Find where the given text appears and provide that cell's center as (x, y) coordinate. 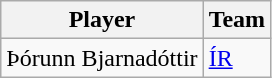
Team (237, 20)
ÍR (237, 58)
Þórunn Bjarnadóttir (102, 58)
Player (102, 20)
